Determine the (x, y) coordinate at the center of the cell enclosing the given text.  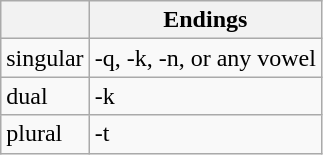
plural (45, 134)
-t (205, 134)
dual (45, 96)
-k (205, 96)
singular (45, 58)
-q, -k, -n, or any vowel (205, 58)
Endings (205, 20)
